Capture the cell that displays the provided text and extract its [X, Y] central coordinate. 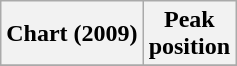
Peakposition [189, 34]
Chart (2009) [72, 34]
